Return (X, Y) of the center of cell containing provided text 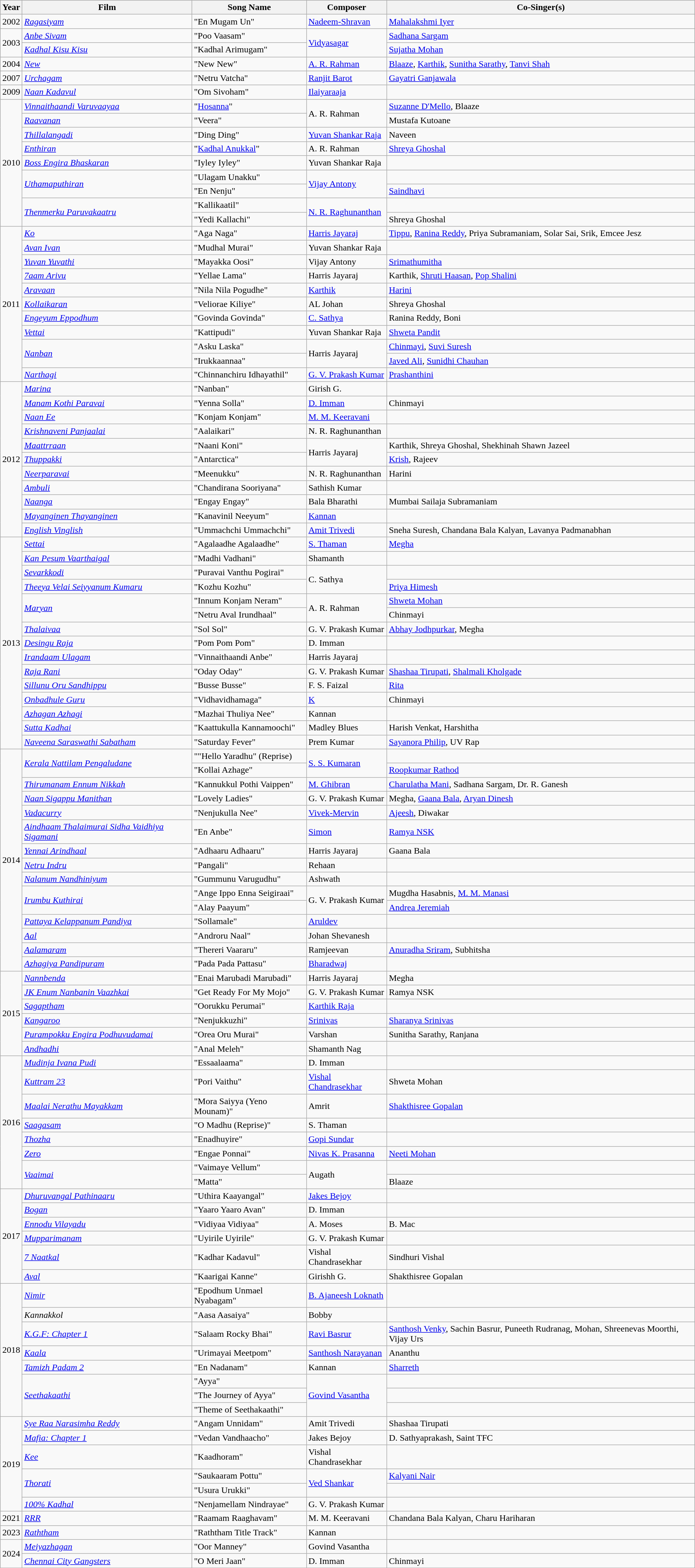
Naveena Saraswathi Sabatham (107, 742)
Sagaptham (107, 1006)
Karthik, Shruti Haasan, Pop Shalini (541, 276)
"Yellae Lama" (249, 276)
"Pangali" (249, 865)
"Kadhal Arimugam" (249, 50)
Nanban (107, 353)
Abhay Jodhpurkar, Megha (541, 629)
Kan Pesum Vaarthaigal (107, 558)
Thenmerku Paruvakaatru (107, 212)
Narthagi (107, 374)
Aval (107, 1276)
"Kattipudi" (249, 332)
Saindhavi (541, 191)
Thirumanam Ennum Nikkah (107, 784)
"Raththam Title Track" (249, 1532)
Shashaa Tirupati (541, 1424)
"Ummachchi Ummachchi" (249, 530)
"Kaadhoram" (249, 1457)
Kalyani Nair (541, 1476)
"Epodhum Unmael Nyabagam" (249, 1295)
Sayanora Philip, UV Rap (541, 742)
Neerparavai (107, 474)
Karthik Raja (347, 1006)
Rita (541, 685)
Ennodu Vilayadu (107, 1224)
2014 (11, 860)
Ragasiyam (107, 22)
Composer (347, 7)
"Salaam Rocky Bhai" (249, 1334)
"Meenukku" (249, 474)
Gayatri Ganjawala (541, 78)
Mudinja Ivana Pudi (107, 1063)
Ravi Basrur (347, 1334)
Sunitha Sarathy, Ranjana (541, 1034)
"Ulagam Unakku" (249, 177)
"En Mugam Un" (249, 22)
"Vaimaye Vellum" (249, 1168)
Gaana Bala (541, 851)
Meiyazhagan (107, 1546)
Kee (107, 1457)
Thalaivaa (107, 629)
"Netru Aval Irundhaal" (249, 615)
Purampokku Engira Podhuvudamai (107, 1034)
Song Name (249, 7)
Co-Singer(s) (541, 7)
Maalai Nerathu Mayakkam (107, 1106)
Girish G. (347, 389)
100% Kadhal (107, 1504)
2009 (11, 92)
"Poo Vaasam" (249, 36)
K.G.F: Chapter 1 (107, 1334)
Seethakaathi (107, 1395)
"Pori Vaithu" (249, 1081)
Roopkumar Rathod (541, 770)
Johan Shevanesh (347, 936)
"Vidhavidhamaga" (249, 700)
"Kaattukulla Kannamoochi" (249, 728)
Andhadhi (107, 1048)
2024 (11, 1554)
Kuttram 23 (107, 1081)
"Yenna Solla" (249, 403)
7aam Arivu (107, 276)
Simon (347, 831)
Yuvan Yuvathi (107, 262)
Sindhuri Vishal (541, 1257)
Krish, Rajeev (541, 459)
Sneha Suresh, Chandana Bala Kalyan, Lavanya Padmanabhan (541, 530)
Mupparimanam (107, 1238)
2010 (11, 163)
Ananthu (541, 1353)
"Mudhal Murai" (249, 248)
"Vidiyaa Vidiyaa" (249, 1224)
Naanga (107, 502)
Andrea Jeremiah (541, 907)
"Vedan Vandhaacho" (249, 1438)
"The Journey of Ayya" (249, 1395)
"Thereri Vaararu" (249, 950)
Kerala Nattilam Pengaludane (107, 763)
"Nenjukulla Nee" (249, 812)
"Madhi Vadhani" (249, 558)
Kannakkol (107, 1315)
Krishnaveni Panjaalai (107, 431)
"Kozhu Kozhu" (249, 586)
Chandana Bala Kalyan, Charu Hariharan (541, 1518)
Varshan (347, 1034)
"Netru Vatcha" (249, 78)
Charulatha Mani, Sadhana Sargam, Dr. R. Ganesh (541, 784)
Rehaan (347, 865)
"O Madhu (Reprise)" (249, 1125)
"Mora Saiyya (Yeno Mounam)" (249, 1106)
"Androru Naal" (249, 936)
"Chinnanchiru Idhayathil" (249, 374)
Yennai Arindhaal (107, 851)
"Urimayai Meetpom" (249, 1353)
Vidyasagar (347, 43)
"Mazhai Thuliya Nee" (249, 714)
"Uthira Kaayangal" (249, 1196)
"Govinda Govinda" (249, 318)
"New New" (249, 64)
"Adhaaru Adhaaru" (249, 851)
"Sol Sol" (249, 629)
Sutta Kadhai (107, 728)
Ranina Reddy, Boni (541, 318)
Shweta Pandit (541, 332)
"Anal Meleh" (249, 1048)
Tamizh Padam 2 (107, 1367)
"Pada Pada Pattasu" (249, 964)
Ved Shankar (347, 1483)
Sevarkkodi (107, 572)
Ilaiyaraaja (347, 92)
Ambuli (107, 488)
Prem Kumar (347, 742)
"O Meri Jaan" (249, 1561)
"Agalaadhe Agalaadhe" (249, 544)
"Sollamale" (249, 922)
Onbadhule Guru (107, 700)
Sujatha Mohan (541, 50)
2018 (11, 1350)
Aindhaam Thalaimurai Sidha Vaidhiya Sigamani (107, 831)
"Kanavinil Neeyum" (249, 516)
Sathish Kumar (347, 488)
Javed Ali, Sunidhi Chauhan (541, 360)
Naan Sigappu Manithan (107, 798)
2019 (11, 1464)
Mumbai Sailaja Subramaniam (541, 502)
Gopi Sundar (347, 1139)
"Mayakka Oosi" (249, 262)
Ajeesh, Diwakar (541, 812)
Urchagam (107, 78)
Nivas K. Prasanna (347, 1153)
Shashaa Tirupati, Shalmali Kholgade (541, 671)
AL Johan (347, 304)
Sadhana Sargam (541, 36)
Santhosh Narayanan (347, 1353)
"Saukaaram Pottu" (249, 1476)
"Naani Koni" (249, 445)
Mayanginen Thayanginen (107, 516)
A. Moses (347, 1224)
"Oday Oday" (249, 671)
Anuradha Sriram, Subhitsha (541, 950)
Irandaam Ulagam (107, 657)
"Enai Marubadi Marubadi" (249, 978)
Marina (107, 389)
"Enadhuyire" (249, 1139)
Maattrraan (107, 445)
Madley Blues (347, 728)
"Irukkaannaa" (249, 360)
"Nenjamellam Nindrayae" (249, 1504)
2021 (11, 1518)
Aal (107, 936)
2003 (11, 43)
Srimathumitha (541, 262)
"Gummunu Varugudhu" (249, 879)
"Raamam Raaghavam" (249, 1518)
"Vinnaithaandi Anbe" (249, 657)
Nalanum Nandhiniyum (107, 879)
F. S. Faizal (347, 685)
"Uyirile Uyirile" (249, 1238)
Augath (347, 1175)
Sye Raa Narasimha Reddy (107, 1424)
"Kallikaatil" (249, 205)
"Matta" (249, 1182)
Shamanth (347, 558)
"Get Ready For My Mojo" (249, 992)
Shamanth Nag (347, 1048)
Neeti Mohan (541, 1153)
"Aga Naga" (249, 233)
Azhagiya Pandipuram (107, 964)
B. Ajaneesh Loknath (347, 1295)
"Essaalaama" (249, 1063)
"Aalaikari" (249, 431)
K (347, 700)
"Veera" (249, 120)
Bobby (347, 1315)
Settai (107, 544)
Raja Rani (107, 671)
Thillalangadi (107, 134)
Blaaze (541, 1182)
"Kadhal Anukkal" (249, 148)
Chennai City Gangsters (107, 1561)
Nimir (107, 1295)
"Saturday Fever" (249, 742)
Nadeem-Shravan (347, 22)
Sharreth (541, 1367)
Mustafa Kutoane (541, 120)
Anbe Sivam (107, 36)
Kollaikaran (107, 304)
Bala Bharathi (347, 502)
2016 (11, 1122)
"En Nenju" (249, 191)
Thorati (107, 1483)
"Lovely Ladies" (249, 798)
Vadacurry (107, 812)
Sillunu Oru Sandhippu (107, 685)
Kadhal Kisu Kisu (107, 50)
Ranjit Barot (347, 78)
Ashwath (347, 879)
"Yedi Kallachi" (249, 219)
Vinnaithaandi Varuvaayaa (107, 106)
2013 (11, 643)
Karthik, Shreya Ghoshal, Shekhinah Shawn Jazeel (541, 445)
Ko (107, 233)
Netru Indru (107, 865)
Sharanya Srinivas (541, 1020)
Avan Ivan (107, 248)
"Chandirana Sooriyana" (249, 488)
Thuppakki (107, 459)
Manam Kothi Paravai (107, 403)
2015 (11, 1013)
B. Mac (541, 1224)
Aalamaram (107, 950)
Mafia: Chapter 1 (107, 1438)
"Busse Busse" (249, 685)
Engeyum Eppodhum (107, 318)
"Innum Konjam Neram" (249, 600)
Desingu Raja (107, 643)
Year (11, 7)
2007 (11, 78)
M. Ghibran (347, 784)
Azhagan Azhagi (107, 714)
"Nila Nila Pogudhe" (249, 290)
English Vinglish (107, 530)
"Theme of Seethakaathi" (249, 1410)
"Alay Paayum" (249, 907)
"Ding Ding" (249, 134)
"Pom Pom Pom" (249, 643)
"Kadhar Kadavul" (249, 1257)
JK Enum Nanbanin Vaazhkai (107, 992)
New (107, 64)
""Hello Yaradhu" (Reprise) (249, 756)
Film (107, 7)
"Kollai Azhage" (249, 770)
Pattaya Kelappanum Pandiya (107, 922)
Raththam (107, 1532)
S. S. Kumaran (347, 763)
Santhosh Venky, Sachin Basrur, Puneeth Rudranag, Mohan, Shreenevas Moorthi, Vijay Urs (541, 1334)
"En Anbe" (249, 831)
"Engae Ponnai" (249, 1153)
Enthiran (107, 148)
Vivek-Mervin (347, 812)
Mahalakshmi Iyer (541, 22)
"Asku Laska" (249, 346)
"Veliorae Kiliye" (249, 304)
Naan Ee (107, 417)
"Kaarigai Kanne" (249, 1276)
Amrit (347, 1106)
Dhuruvangal Pathinaaru (107, 1196)
Naan Kadavul (107, 92)
Prashanthini (541, 374)
"Nenjukkuzhi" (249, 1020)
"Iyley Iyley" (249, 163)
"Ange Ippo Enna Seigiraai" (249, 893)
"Nanban" (249, 389)
Priya Himesh (541, 586)
Ramjeevan (347, 950)
2002 (11, 22)
Blaaze, Karthik, Sunitha Sarathy, Tanvi Shah (541, 64)
"Usura Urukki" (249, 1490)
2023 (11, 1532)
"Oor Manney" (249, 1546)
"Oorukku Perumai" (249, 1006)
7 Naatkal (107, 1257)
2017 (11, 1236)
RRR (107, 1518)
Megha, Gaana Bala, Aryan Dinesh (541, 798)
Uthamaputhiran (107, 184)
Zero (107, 1153)
"En Nadanam" (249, 1367)
"Orea Oru Murai" (249, 1034)
Tippu, Ranina Reddy, Priya Subramaniam, Solar Sai, Srik, Emcee Jesz (541, 233)
Karthik (347, 290)
Girishh G. (347, 1276)
Boss Engira Bhaskaran (107, 163)
Saagasam (107, 1125)
Naveen (541, 134)
"Om Sivoham" (249, 92)
"Yaaro Yaaro Avan" (249, 1210)
"Aasa Aasaiya" (249, 1315)
Suzanne D'Mello, Blaaze (541, 106)
Irumbu Kuthirai (107, 900)
D. Sathyaprakash, Saint TFC (541, 1438)
"Konjam Konjam" (249, 417)
"Hosanna" (249, 106)
2012 (11, 459)
2004 (11, 64)
Kangaroo (107, 1020)
Kaala (107, 1353)
Srinivas (347, 1020)
"Kannukkul Pothi Vaippen" (249, 784)
2011 (11, 304)
Chinmayi, Suvi Suresh (541, 346)
Bharadwaj (347, 964)
Harish Venkat, Harshitha (541, 728)
Theeya Velai Seiyyanum Kumaru (107, 586)
Vettai (107, 332)
Mugdha Hasabnis, M. M. Manasi (541, 893)
"Ayya" (249, 1381)
"Angam Unnidam" (249, 1424)
Maryan (107, 608)
"Antarctica" (249, 459)
"Puravai Vanthu Pogirai" (249, 572)
Aravaan (107, 290)
Nannbenda (107, 978)
Vaaimai (107, 1175)
Thozha (107, 1139)
Bogan (107, 1210)
Aruldev (347, 922)
Raavanan (107, 120)
"Engay Engay" (249, 502)
